Provide the (X, Y) coordinate of the cell's center where the given text is located.  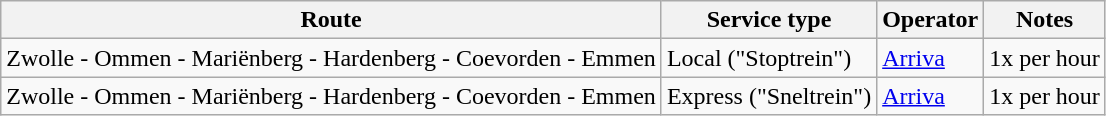
Service type (768, 20)
Route (332, 20)
Local ("Stoptrein") (768, 58)
Notes (1045, 20)
Operator (930, 20)
Express ("Sneltrein") (768, 96)
